Pinpoint the cell where the given text exists, returning its [x, y] midpoint coordinate. 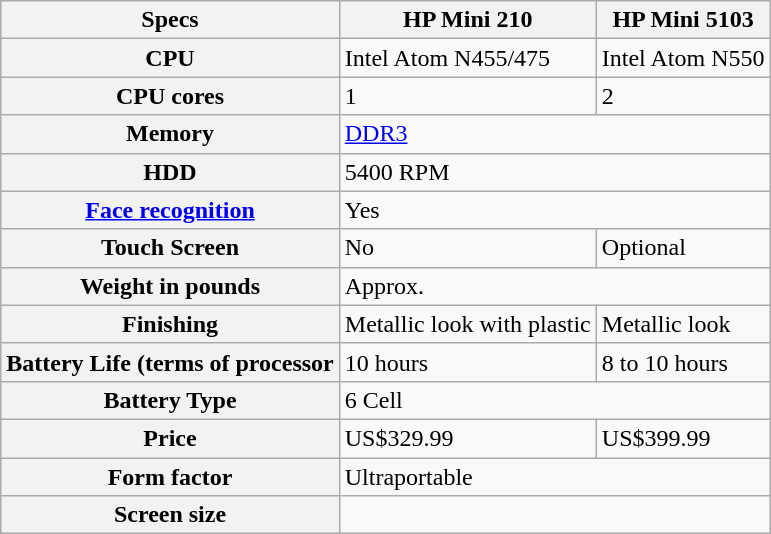
Finishing [170, 324]
10 hours [468, 362]
No [468, 248]
8 to 10 hours [683, 362]
Form factor [170, 477]
Intel Atom N550 [683, 58]
Optional [683, 248]
Screen size [170, 515]
US$399.99 [683, 438]
CPU [170, 58]
Ultraportable [554, 477]
CPU cores [170, 96]
Weight in pounds [170, 286]
1 [468, 96]
HDD [170, 172]
Approx. [554, 286]
Battery Type [170, 400]
Specs [170, 20]
Price [170, 438]
5400 RPM [554, 172]
HP Mini 5103 [683, 20]
Touch Screen [170, 248]
Intel Atom N455/475 [468, 58]
US$329.99 [468, 438]
DDR3 [554, 134]
Face recognition [170, 210]
2 [683, 96]
Metallic look [683, 324]
HP Mini 210 [468, 20]
6 Cell [554, 400]
Yes [554, 210]
Battery Life (terms of processor [170, 362]
Metallic look with plastic [468, 324]
Memory [170, 134]
